Determine the [X, Y] coordinate at the center of the cell enclosing the given text.  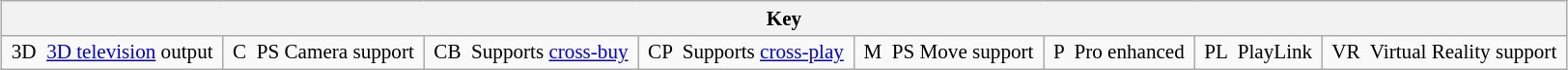
P Pro enhanced [1119, 52]
VR Virtual Reality support [1444, 52]
CB Supports cross-buy [531, 52]
PL PlayLink [1258, 52]
C PS Camera support [323, 52]
CP Supports cross-play [745, 52]
3D 3D television output [112, 52]
M PS Move support [948, 52]
Key [784, 17]
